Determine the (x, y) coordinate at the center of the cell enclosing the given text.  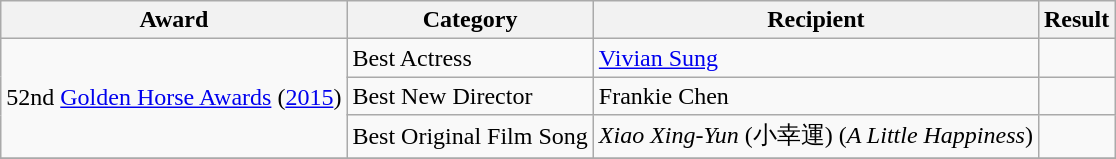
52nd Golden Horse Awards (2015) (174, 98)
Best New Director (470, 96)
Category (470, 20)
Xiao Xing-Yun (小幸運) (A Little Happiness) (816, 136)
Vivian Sung (816, 58)
Award (174, 20)
Result (1076, 20)
Recipient (816, 20)
Frankie Chen (816, 96)
Best Actress (470, 58)
Best Original Film Song (470, 136)
